Extract the (X, Y) coordinate from the center of the cell holding the provided text.  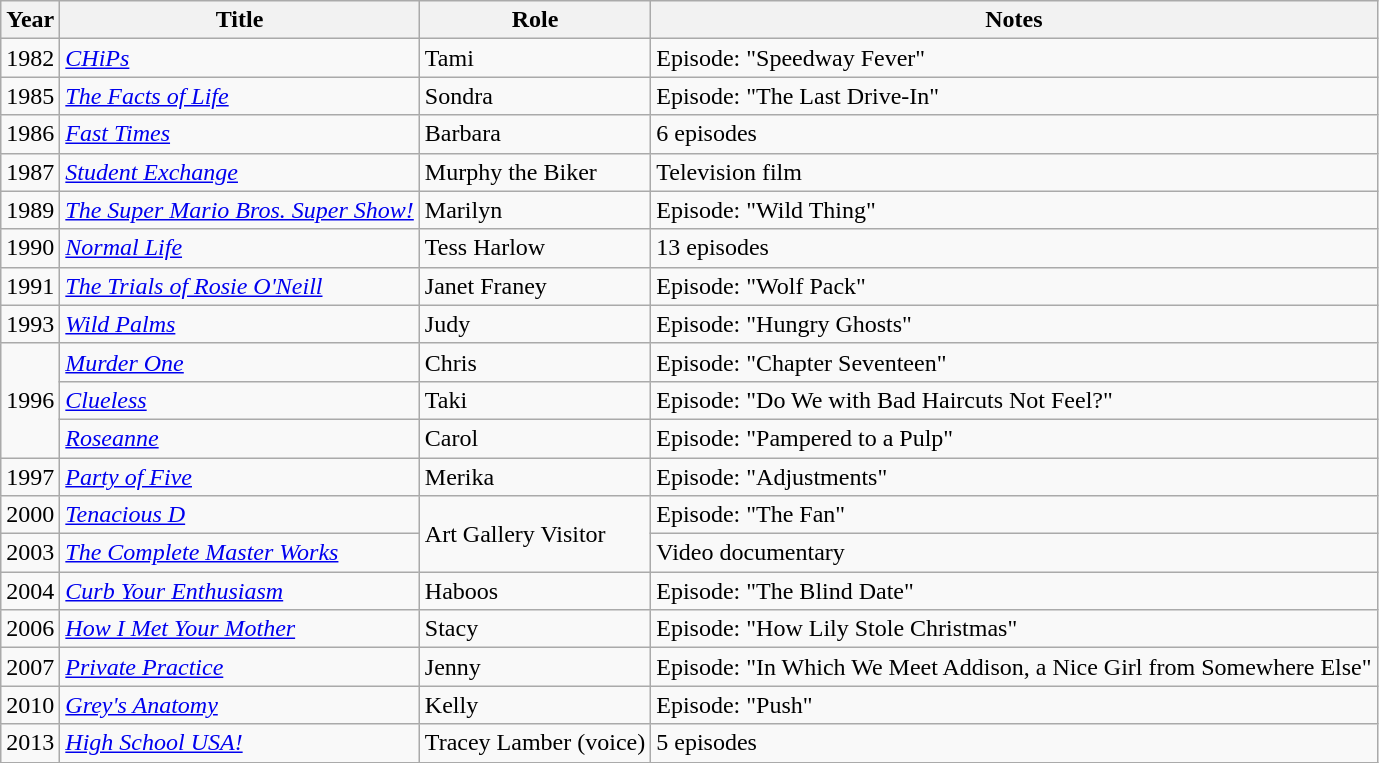
Role (534, 20)
1993 (30, 324)
Episode: "Wolf Pack" (1014, 286)
2006 (30, 629)
Episode: "The Fan" (1014, 515)
Murphy the Biker (534, 172)
High School USA! (240, 743)
2010 (30, 705)
Chris (534, 362)
Jenny (534, 667)
Video documentary (1014, 553)
Student Exchange (240, 172)
Judy (534, 324)
2003 (30, 553)
Tess Harlow (534, 248)
Episode: "Pampered to a Pulp" (1014, 438)
Grey's Anatomy (240, 705)
2013 (30, 743)
Tami (534, 58)
Notes (1014, 20)
Title (240, 20)
Episode: "In Which We Meet Addison, a Nice Girl from Somewhere Else" (1014, 667)
Murder One (240, 362)
Art Gallery Visitor (534, 534)
1990 (30, 248)
The Facts of Life (240, 96)
Curb Your Enthusiasm (240, 591)
Fast Times (240, 134)
Episode: "How Lily Stole Christmas" (1014, 629)
Television film (1014, 172)
Haboos (534, 591)
Marilyn (534, 210)
Year (30, 20)
Episode: "Hungry Ghosts" (1014, 324)
2004 (30, 591)
Taki (534, 400)
Episode: "The Last Drive-In" (1014, 96)
Barbara (534, 134)
Sondra (534, 96)
Episode: "Wild Thing" (1014, 210)
How I Met Your Mother (240, 629)
Janet Franey (534, 286)
Episode: "Chapter Seventeen" (1014, 362)
Party of Five (240, 477)
The Trials of Rosie O'Neill (240, 286)
Roseanne (240, 438)
Carol (534, 438)
Tenacious D (240, 515)
Clueless (240, 400)
Episode: "Speedway Fever" (1014, 58)
1991 (30, 286)
The Complete Master Works (240, 553)
1985 (30, 96)
1997 (30, 477)
CHiPs (240, 58)
Episode: "Push" (1014, 705)
Episode: "The Blind Date" (1014, 591)
1986 (30, 134)
Merika (534, 477)
Normal Life (240, 248)
6 episodes (1014, 134)
13 episodes (1014, 248)
1987 (30, 172)
Private Practice (240, 667)
Episode: "Do We with Bad Haircuts Not Feel?" (1014, 400)
Tracey Lamber (voice) (534, 743)
Kelly (534, 705)
5 episodes (1014, 743)
1982 (30, 58)
The Super Mario Bros. Super Show! (240, 210)
Stacy (534, 629)
Wild Palms (240, 324)
2007 (30, 667)
Episode: "Adjustments" (1014, 477)
1989 (30, 210)
2000 (30, 515)
1996 (30, 400)
